Scan for the cell matching the given text and deliver its [X, Y] coordinate at center. 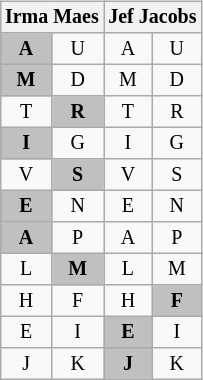
Jef Jacobs [153, 18]
Irma Maes [52, 18]
